From the cell containing the given text, extract its center point as (X, Y) coordinate. 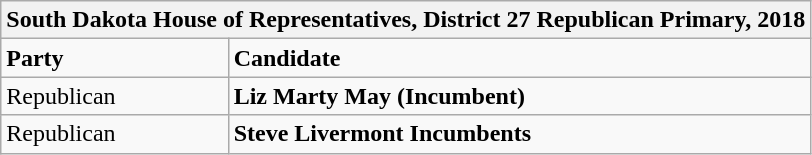
Party (114, 58)
Candidate (520, 58)
Steve Livermont Incumbents (520, 134)
Liz Marty May (Incumbent) (520, 96)
South Dakota House of Representatives, District 27 Republican Primary, 2018 (406, 20)
